For the text-containing cell, return its midpoint in (x, y) coordinate format. 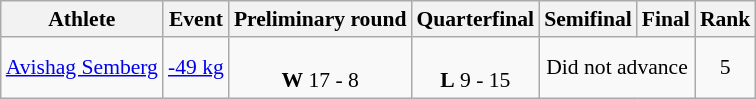
Event (196, 19)
-49 kg (196, 68)
Preliminary round (320, 19)
W 17 - 8 (320, 68)
L 9 - 15 (475, 68)
Quarterfinal (475, 19)
5 (726, 68)
Rank (726, 19)
Avishag Semberg (82, 68)
Final (666, 19)
Semifinal (588, 19)
Did not advance (617, 68)
Athlete (82, 19)
